Scan for the cell matching the given text and deliver its (X, Y) coordinate at center. 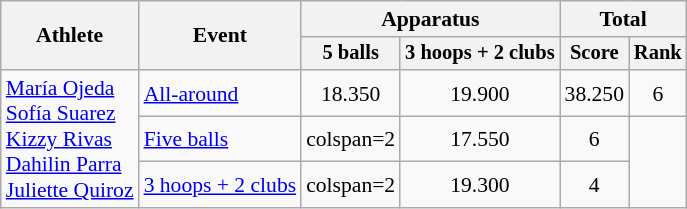
5 balls (350, 54)
19.300 (480, 185)
All-around (220, 93)
38.250 (594, 93)
Five balls (220, 139)
17.550 (480, 139)
Score (594, 54)
Rank (658, 54)
4 (594, 185)
18.350 (350, 93)
Athlete (70, 36)
María OjedaSofía SuarezKizzy RivasDahilin ParraJuliette Quiroz (70, 139)
19.900 (480, 93)
Total (624, 19)
Event (220, 36)
Apparatus (430, 19)
